Provide the [X, Y] coordinate of the cell's center where the given text is located.  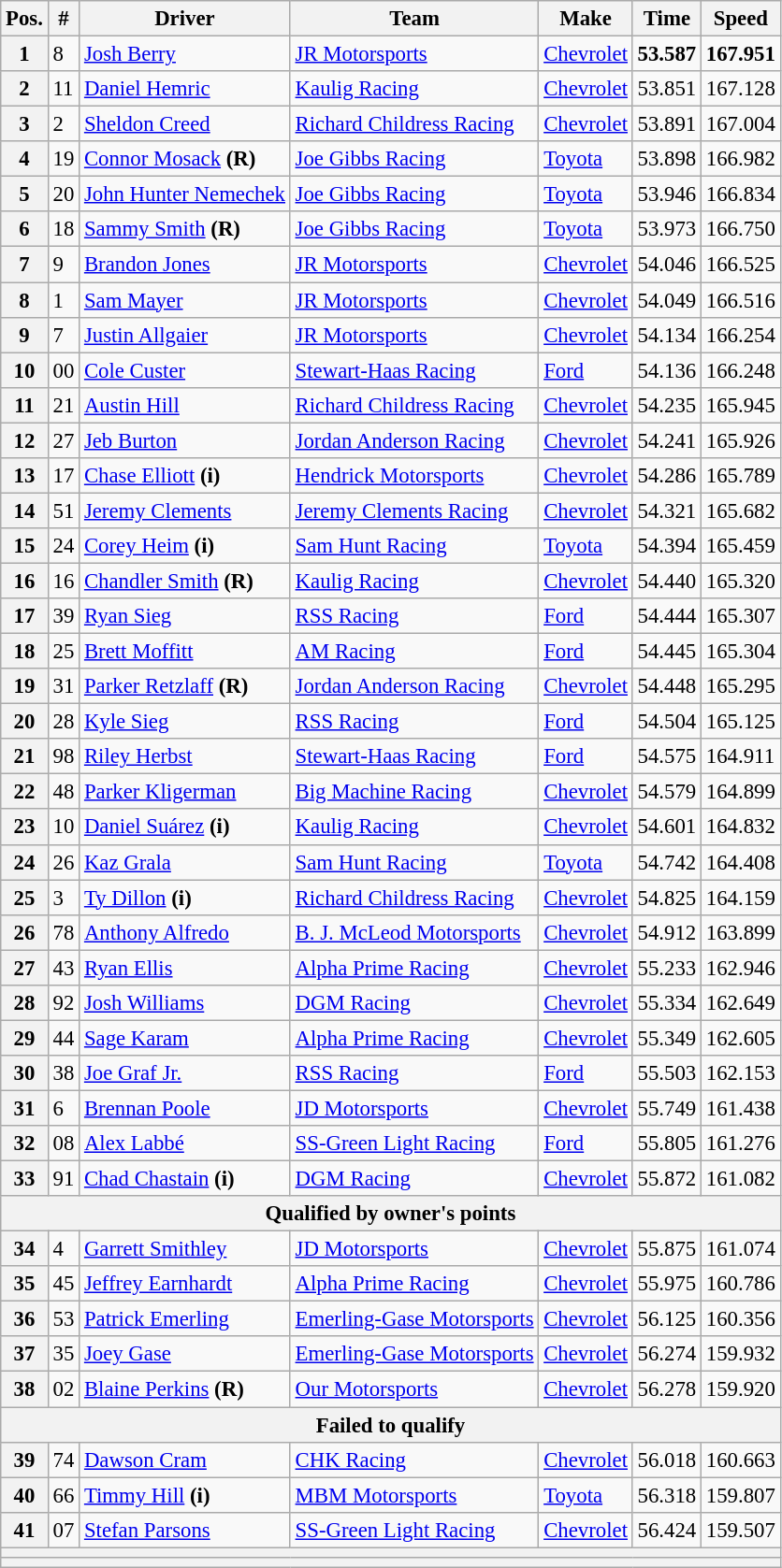
Speed [741, 19]
AM Racing [414, 652]
54.440 [666, 581]
Anthony Alfredo [185, 932]
Big Machine Racing [414, 792]
55.334 [666, 1003]
165.926 [741, 440]
165.789 [741, 476]
Kyle Sieg [185, 722]
56.274 [666, 1355]
54.321 [666, 511]
54.601 [666, 827]
B. J. McLeod Motorsports [414, 932]
54.448 [666, 686]
55.503 [666, 1073]
5 [24, 194]
Make [586, 19]
165.459 [741, 546]
162.649 [741, 1003]
14 [24, 511]
166.750 [741, 229]
161.074 [741, 1249]
55.875 [666, 1249]
167.128 [741, 89]
John Hunter Nemechek [185, 194]
15 [24, 546]
Dawson Cram [185, 1460]
166.254 [741, 335]
165.125 [741, 722]
166.525 [741, 265]
54.444 [666, 616]
55.349 [666, 1038]
160.663 [741, 1460]
Ryan Sieg [185, 616]
Garrett Smithley [185, 1249]
44 [64, 1038]
Sam Mayer [185, 300]
Parker Kligerman [185, 792]
Timmy Hill (i) [185, 1495]
165.295 [741, 686]
56.424 [666, 1530]
40 [24, 1495]
32 [24, 1144]
Daniel Hemric [185, 89]
45 [64, 1284]
78 [64, 932]
36 [24, 1319]
34 [24, 1249]
Ryan Ellis [185, 968]
Justin Allgaier [185, 335]
160.356 [741, 1319]
Failed to qualify [391, 1425]
165.307 [741, 616]
Hendrick Motorsports [414, 476]
Riley Herbst [185, 756]
162.153 [741, 1073]
66 [64, 1495]
Sheldon Creed [185, 124]
164.159 [741, 898]
Daniel Suárez (i) [185, 827]
Austin Hill [185, 405]
53.973 [666, 229]
00 [64, 370]
98 [64, 756]
Pos. [24, 19]
Chase Elliott (i) [185, 476]
Blaine Perkins (R) [185, 1389]
167.951 [741, 54]
54.575 [666, 756]
08 [64, 1144]
30 [24, 1073]
164.911 [741, 756]
163.899 [741, 932]
53.898 [666, 159]
165.682 [741, 511]
53 [64, 1319]
53.587 [666, 54]
41 [24, 1530]
54.286 [666, 476]
165.304 [741, 652]
54.134 [666, 335]
159.920 [741, 1389]
54.742 [666, 862]
166.834 [741, 194]
48 [64, 792]
07 [64, 1530]
12 [24, 440]
54.235 [666, 405]
53.851 [666, 89]
Patrick Emerling [185, 1319]
Joe Graf Jr. [185, 1073]
Jeb Burton [185, 440]
165.320 [741, 581]
Sage Karam [185, 1038]
54.394 [666, 546]
Brandon Jones [185, 265]
13 [24, 476]
54.445 [666, 652]
02 [64, 1389]
162.605 [741, 1038]
Chad Chastain (i) [185, 1179]
160.786 [741, 1284]
Stefan Parsons [185, 1530]
74 [64, 1460]
164.832 [741, 827]
Alex Labbé [185, 1144]
Jeremy Clements [185, 511]
56.125 [666, 1319]
Jeffrey Earnhardt [185, 1284]
55.233 [666, 968]
91 [64, 1179]
Chandler Smith (R) [185, 581]
53.946 [666, 194]
# [64, 19]
Josh Berry [185, 54]
159.507 [741, 1530]
Corey Heim (i) [185, 546]
55.805 [666, 1144]
Sammy Smith (R) [185, 229]
23 [24, 827]
Kaz Grala [185, 862]
Our Motorsports [414, 1389]
164.408 [741, 862]
54.136 [666, 370]
55.975 [666, 1284]
166.982 [741, 159]
53.891 [666, 124]
43 [64, 968]
162.946 [741, 968]
MBM Motorsports [414, 1495]
Ty Dillon (i) [185, 898]
54.046 [666, 265]
CHK Racing [414, 1460]
161.438 [741, 1108]
161.276 [741, 1144]
161.082 [741, 1179]
92 [64, 1003]
56.278 [666, 1389]
Driver [185, 19]
Brett Moffitt [185, 652]
22 [24, 792]
56.318 [666, 1495]
Brennan Poole [185, 1108]
54.241 [666, 440]
54.504 [666, 722]
Parker Retzlaff (R) [185, 686]
51 [64, 511]
54.912 [666, 932]
165.945 [741, 405]
54.825 [666, 898]
166.248 [741, 370]
Qualified by owner's points [391, 1214]
Josh Williams [185, 1003]
37 [24, 1355]
159.932 [741, 1355]
29 [24, 1038]
Team [414, 19]
55.749 [666, 1108]
33 [24, 1179]
Time [666, 19]
55.872 [666, 1179]
54.579 [666, 792]
Joey Gase [185, 1355]
56.018 [666, 1460]
164.899 [741, 792]
166.516 [741, 300]
167.004 [741, 124]
159.807 [741, 1495]
54.049 [666, 300]
Cole Custer [185, 370]
Connor Mosack (R) [185, 159]
Jeremy Clements Racing [414, 511]
